Identify which cell holds the provided text, then report its (x, y) central coordinate. 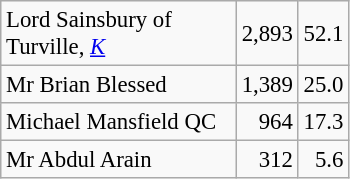
Lord Sainsbury of Turville, K (119, 34)
1,389 (267, 85)
Michael Mansfield QC (119, 122)
5.6 (323, 160)
964 (267, 122)
17.3 (323, 122)
2,893 (267, 34)
25.0 (323, 85)
52.1 (323, 34)
Mr Brian Blessed (119, 85)
Mr Abdul Arain (119, 160)
312 (267, 160)
